Return the [x, y] coordinate for the center point of the cell that contains the specified text.  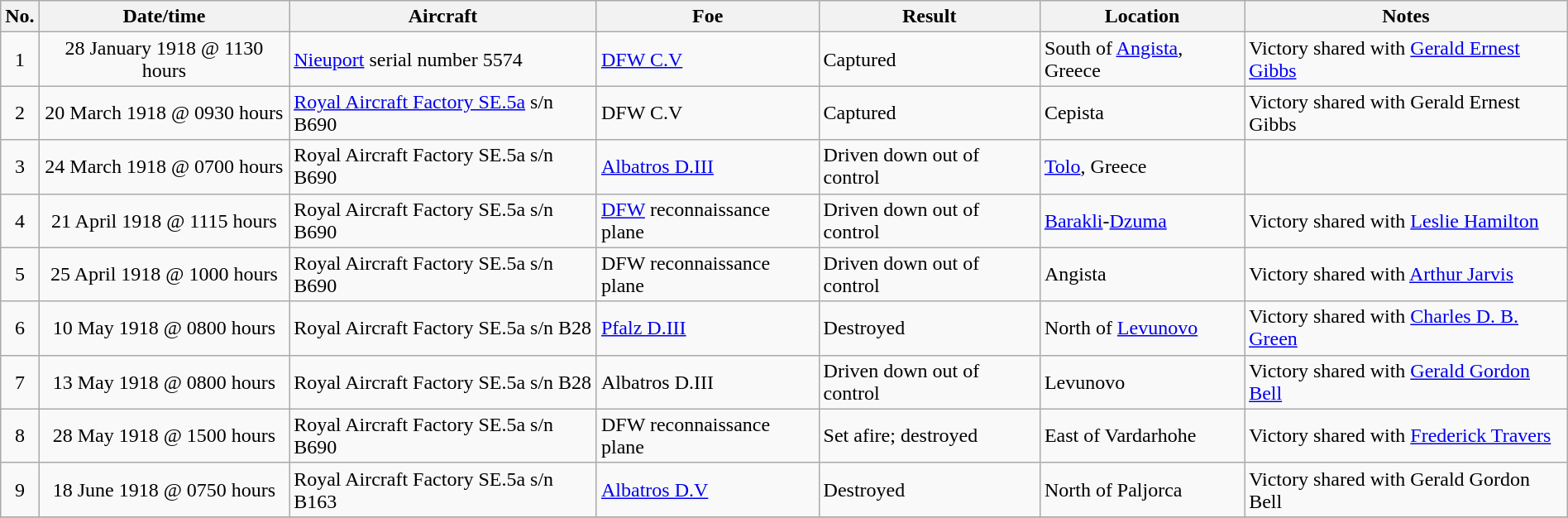
21 April 1918 @ 1115 hours [164, 220]
Victory shared with Leslie Hamilton [1406, 220]
5 [20, 275]
1 [20, 60]
North of Levunovo [1141, 328]
Pfalz D.III [708, 328]
3 [20, 167]
28 May 1918 @ 1500 hours [164, 435]
Location [1141, 17]
East of Vardarhohe [1141, 435]
Foe [708, 17]
20 March 1918 @ 0930 hours [164, 113]
Aircraft [443, 17]
10 May 1918 @ 0800 hours [164, 328]
Cepista [1141, 113]
9 [20, 490]
6 [20, 328]
8 [20, 435]
Set afire; destroyed [930, 435]
Victory shared with Frederick Travers [1406, 435]
24 March 1918 @ 0700 hours [164, 167]
13 May 1918 @ 0800 hours [164, 382]
18 June 1918 @ 0750 hours [164, 490]
2 [20, 113]
28 January 1918 @ 1130 hours [164, 60]
Albatros D.V [708, 490]
Result [930, 17]
Victory shared with Arthur Jarvis [1406, 275]
Notes [1406, 17]
Royal Aircraft Factory SE.5a s/n B163 [443, 490]
Date/time [164, 17]
North of Paljorca [1141, 490]
Nieuport serial number 5574 [443, 60]
7 [20, 382]
Victory shared with Charles D. B. Green [1406, 328]
Angista [1141, 275]
Barakli-Dzuma [1141, 220]
25 April 1918 @ 1000 hours [164, 275]
South of Angista, Greece [1141, 60]
Tolo, Greece [1141, 167]
No. [20, 17]
Levunovo [1141, 382]
4 [20, 220]
